Locate the cell with the specified text and output its (X, Y) center coordinate. 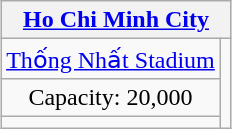
Ho Chi Minh City (116, 20)
Thống Nhất Stadium (111, 59)
Capacity: 20,000 (111, 97)
